Locate the cell with the specified text and output its [x, y] center coordinate. 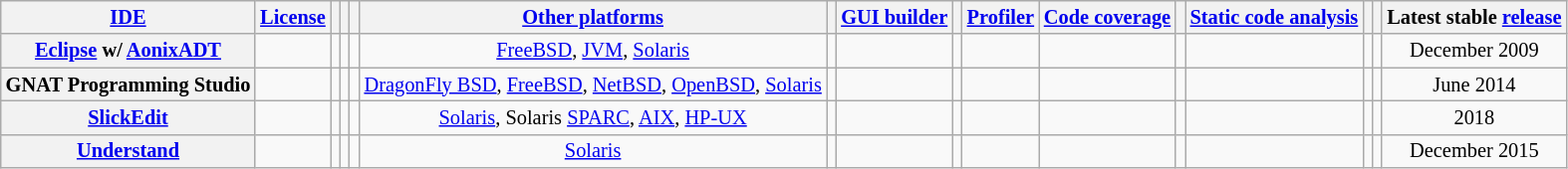
Solaris, Solaris SPARC, AIX, HP-UX [594, 117]
December 2015 [1474, 151]
2018 [1474, 117]
Solaris [594, 151]
Static code analysis [1274, 17]
FreeBSD, JVM, Solaris [594, 51]
Other platforms [594, 17]
DragonFly BSD, FreeBSD, NetBSD, OpenBSD, Solaris [594, 84]
Understand [129, 151]
June 2014 [1474, 84]
December 2009 [1474, 51]
GUI builder [895, 17]
Latest stable release [1474, 17]
IDE [129, 17]
Profiler [1000, 17]
SlickEdit [129, 117]
Eclipse w/ AonixADT [129, 51]
GNAT Programming Studio [129, 84]
License [293, 17]
Code coverage [1108, 17]
